Output the (X, Y) coordinate of the center of the cell containing the given text.  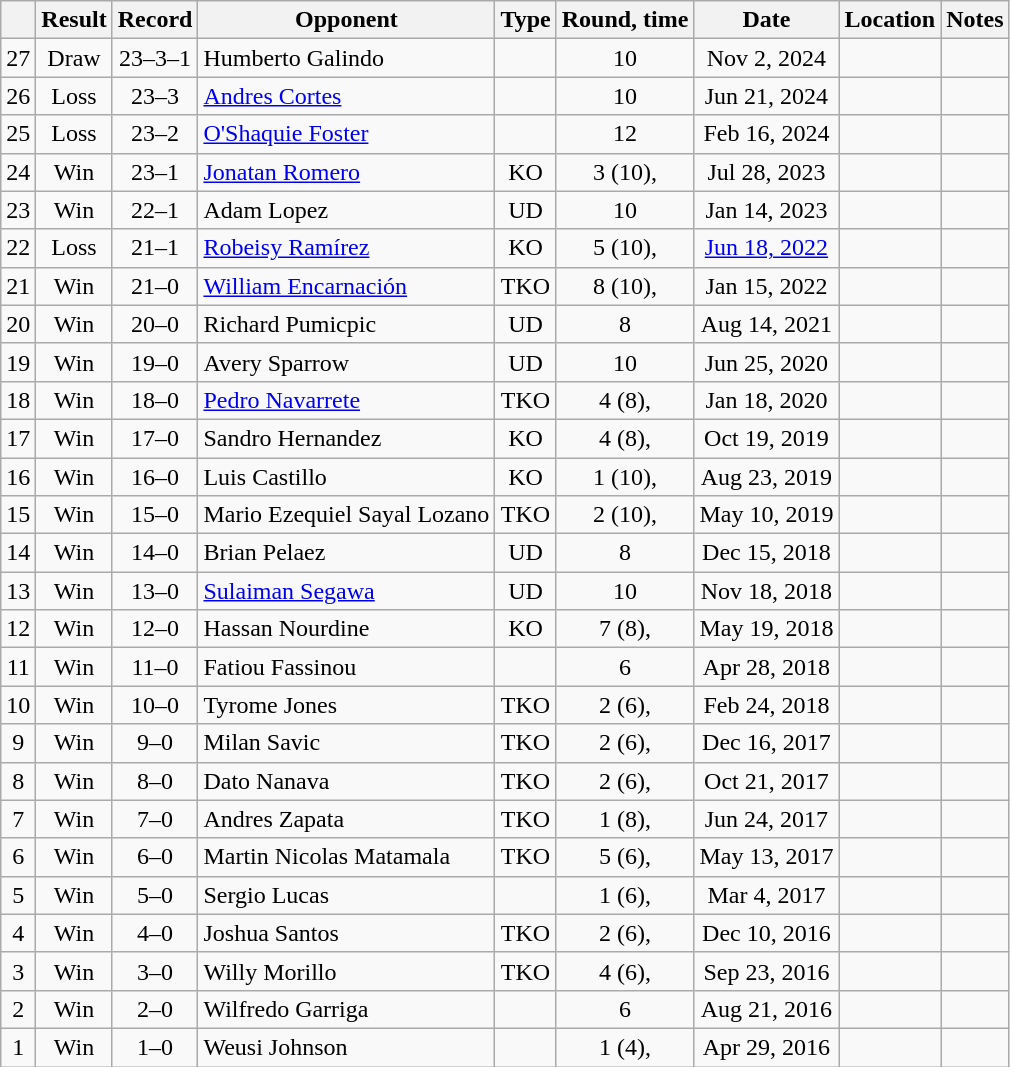
Pedro Navarrete (346, 400)
18–0 (155, 400)
Milan Savic (346, 743)
Jan 18, 2020 (766, 400)
8 (10), (625, 286)
Jonatan Romero (346, 172)
2 (18, 1009)
5 (18, 895)
10–0 (155, 705)
Luis Castillo (346, 477)
17–0 (155, 438)
Sulaiman Segawa (346, 591)
17 (18, 438)
3–0 (155, 971)
Avery Sparrow (346, 362)
Dec 16, 2017 (766, 743)
23–3–1 (155, 58)
Jan 15, 2022 (766, 286)
Andres Zapata (346, 819)
25 (18, 134)
5 (10), (625, 248)
Dec 10, 2016 (766, 933)
Richard Pumicpic (346, 324)
Opponent (346, 20)
20 (18, 324)
9–0 (155, 743)
Robeisy Ramírez (346, 248)
14 (18, 553)
Humberto Galindo (346, 58)
Jun 24, 2017 (766, 819)
Round, time (625, 20)
Feb 24, 2018 (766, 705)
16–0 (155, 477)
8–0 (155, 781)
Jun 25, 2020 (766, 362)
Sandro Hernandez (346, 438)
19 (18, 362)
3 (18, 971)
5 (6), (625, 857)
O'Shaquie Foster (346, 134)
Hassan Nourdine (346, 629)
Oct 19, 2019 (766, 438)
Date (766, 20)
23–3 (155, 96)
23–1 (155, 172)
Willy Morillo (346, 971)
4–0 (155, 933)
Mar 4, 2017 (766, 895)
7 (18, 819)
21 (18, 286)
4 (6), (625, 971)
Jun 18, 2022 (766, 248)
15 (18, 515)
23 (18, 210)
Martin Nicolas Matamala (346, 857)
Wilfredo Garriga (346, 1009)
Jul 28, 2023 (766, 172)
3 (10), (625, 172)
19–0 (155, 362)
Adam Lopez (346, 210)
Notes (975, 20)
12–0 (155, 629)
Brian Pelaez (346, 553)
Sergio Lucas (346, 895)
William Encarnación (346, 286)
22–1 (155, 210)
18 (18, 400)
23–2 (155, 134)
Location (890, 20)
May 13, 2017 (766, 857)
1 (4), (625, 1047)
6–0 (155, 857)
1 (18, 1047)
Apr 28, 2018 (766, 667)
11–0 (155, 667)
4 (18, 933)
Aug 23, 2019 (766, 477)
1 (10), (625, 477)
15–0 (155, 515)
Tyrome Jones (346, 705)
1–0 (155, 1047)
11 (18, 667)
May 19, 2018 (766, 629)
13–0 (155, 591)
Nov 2, 2024 (766, 58)
Draw (74, 58)
Result (74, 20)
7 (8), (625, 629)
Dato Nanava (346, 781)
2–0 (155, 1009)
22 (18, 248)
Mario Ezequiel Sayal Lozano (346, 515)
May 10, 2019 (766, 515)
24 (18, 172)
27 (18, 58)
Record (155, 20)
7–0 (155, 819)
Apr 29, 2016 (766, 1047)
Weusi Johnson (346, 1047)
Jan 14, 2023 (766, 210)
14–0 (155, 553)
Aug 21, 2016 (766, 1009)
Nov 18, 2018 (766, 591)
Andres Cortes (346, 96)
Sep 23, 2016 (766, 971)
2 (10), (625, 515)
Aug 14, 2021 (766, 324)
21–0 (155, 286)
21–1 (155, 248)
16 (18, 477)
Dec 15, 2018 (766, 553)
Type (526, 20)
Jun 21, 2024 (766, 96)
Fatiou Fassinou (346, 667)
26 (18, 96)
9 (18, 743)
Feb 16, 2024 (766, 134)
1 (8), (625, 819)
1 (6), (625, 895)
13 (18, 591)
Oct 21, 2017 (766, 781)
5–0 (155, 895)
20–0 (155, 324)
Joshua Santos (346, 933)
